Output the [X, Y] coordinate of the center of the cell containing the given text.  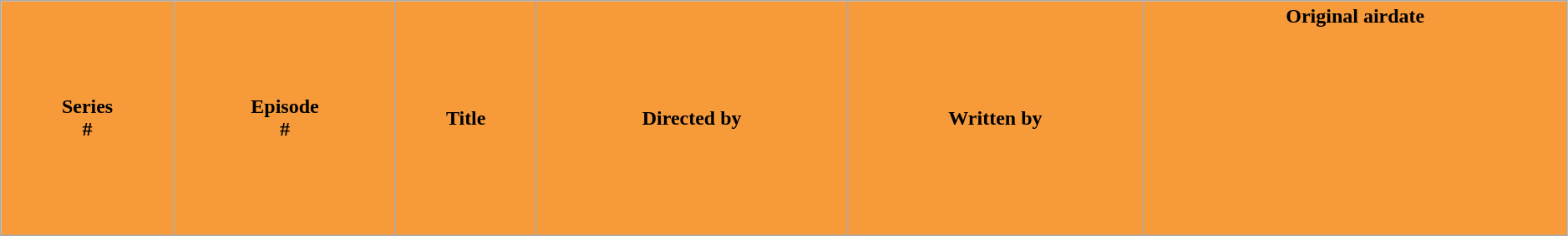
Episode# [284, 119]
Series# [88, 119]
Directed by [692, 119]
Written by [996, 119]
Title [466, 119]
Original airdate [1355, 119]
